Extract the (X, Y) coordinate from the center of the cell holding the provided text.  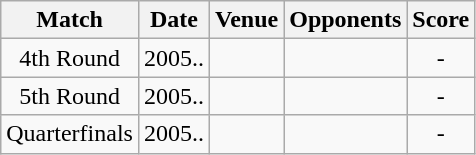
Opponents (346, 20)
Quarterfinals (70, 134)
Score (441, 20)
Date (174, 20)
Match (70, 20)
4th Round (70, 58)
Venue (246, 20)
5th Round (70, 96)
